Provide the [X, Y] coordinate of the cell's center where the given text is located.  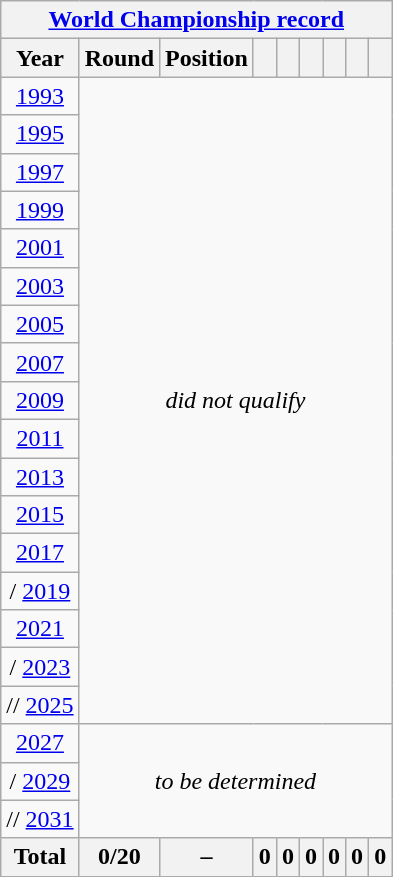
0/20 [119, 857]
Year [40, 58]
– [207, 857]
Round [119, 58]
Total [40, 857]
/ 2019 [40, 591]
2011 [40, 438]
1997 [40, 172]
1999 [40, 210]
2003 [40, 286]
// 2031 [40, 819]
2009 [40, 400]
2013 [40, 477]
/ 2023 [40, 667]
2015 [40, 515]
2027 [40, 743]
2021 [40, 629]
2007 [40, 362]
2001 [40, 248]
World Championship record [196, 20]
to be determined [236, 781]
1995 [40, 134]
// 2025 [40, 705]
1993 [40, 96]
2005 [40, 324]
did not qualify [236, 400]
2017 [40, 553]
/ 2029 [40, 781]
Position [207, 58]
